Identify which cell holds the provided text, then report its (x, y) central coordinate. 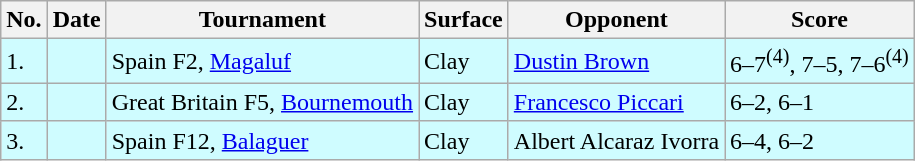
Surface (464, 20)
Spain F12, Balaguer (262, 140)
6–2, 6–1 (820, 102)
Great Britain F5, Bournemouth (262, 102)
Tournament (262, 20)
2. (24, 102)
6–7(4), 7–5, 7–6(4) (820, 62)
Date (76, 20)
1. (24, 62)
6–4, 6–2 (820, 140)
Opponent (616, 20)
No. (24, 20)
Dustin Brown (616, 62)
Albert Alcaraz Ivorra (616, 140)
Score (820, 20)
3. (24, 140)
Francesco Piccari (616, 102)
Spain F2, Magaluf (262, 62)
